Find where the given text appears and provide that cell's center as [X, Y] coordinate. 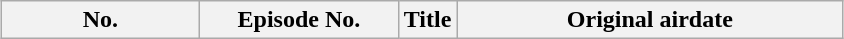
Original airdate [650, 20]
No. [100, 20]
Title [428, 20]
Episode No. [300, 20]
